Return (X, Y) of the center of cell containing provided text 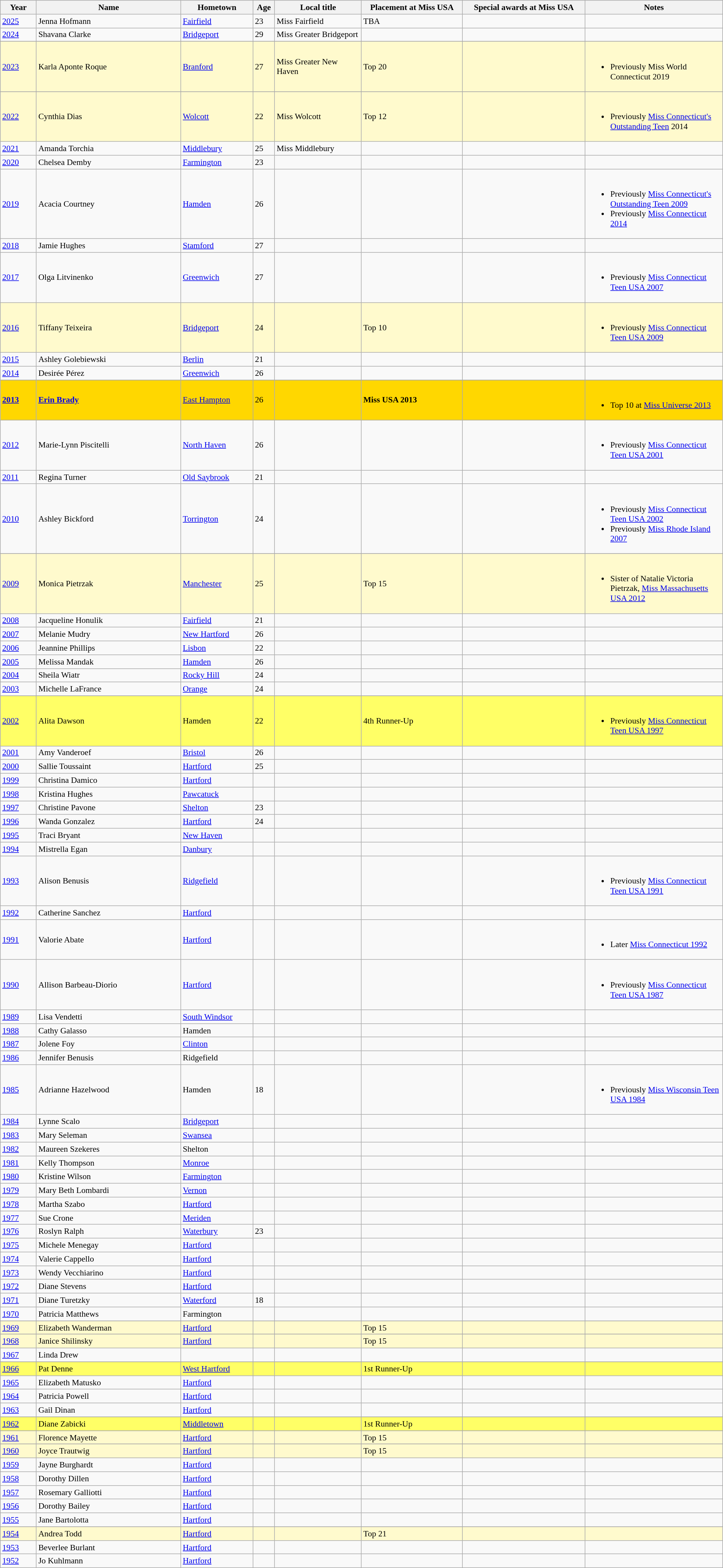
1971 (19, 1300)
2013 (19, 400)
Age (264, 7)
2017 (19, 278)
Melanie Mudry (109, 634)
1993 (19, 881)
1988 (19, 1031)
1992 (19, 913)
29 (264, 35)
South Windsor (217, 1017)
1972 (19, 1287)
Joyce Trautwig (109, 1451)
Jo Kuhlmann (109, 1561)
Jeannine Phillips (109, 648)
Kristine Wilson (109, 1177)
Diane Zabicki (109, 1424)
Andrea Todd (109, 1534)
Notes (654, 7)
Amy Vanderoef (109, 753)
Jennifer Benusis (109, 1058)
1966 (19, 1369)
Acacia Courtney (109, 204)
1983 (19, 1136)
Jayne Burghardt (109, 1465)
Special awards at Miss USA (524, 7)
Diane Stevens (109, 1287)
Karla Aponte Roque (109, 67)
1965 (19, 1383)
Miss Greater Bridgeport (318, 35)
Hometown (217, 7)
Tiffany Teixeira (109, 328)
Patricia Powell (109, 1396)
2018 (19, 246)
1990 (19, 985)
Clinton (217, 1044)
Meriden (217, 1218)
2012 (19, 445)
Valorie Abate (109, 940)
2008 (19, 621)
Miss USA 2013 (412, 400)
Branford (217, 67)
Allison Barbeau-Diorio (109, 985)
2021 (19, 149)
Melissa Mandak (109, 662)
1982 (19, 1149)
Valerie Cappello (109, 1259)
Old Saybrook (217, 477)
Previously Miss Connecticut Teen USA 2001 (654, 445)
1973 (19, 1273)
Mary Beth Lombardi (109, 1190)
Jamie Hughes (109, 246)
Amanda Torchia (109, 149)
Martha Szabo (109, 1204)
Later Miss Connecticut 1992 (654, 940)
Janice Shilinsky (109, 1341)
2022 (19, 117)
Rosemary Galliotti (109, 1492)
Top 10 (412, 328)
Roslyn Ralph (109, 1232)
Previously Miss Connecticut Teen USA 1991 (654, 881)
Previously Miss Connecticut's Outstanding Teen 2014 (654, 117)
1986 (19, 1058)
1974 (19, 1259)
Shavana Clarke (109, 35)
Traci Bryant (109, 835)
Christine Pavone (109, 808)
1980 (19, 1177)
Previously Miss Connecticut Teen USA 1997 (654, 721)
Previously Miss Connecticut Teen USA 2009 (654, 328)
Michele Menegay (109, 1245)
Catherine Sanchez (109, 913)
Elizabeth Wanderman (109, 1328)
Alison Benusis (109, 881)
Top 12 (412, 117)
1994 (19, 849)
Pawcatuck (217, 794)
1968 (19, 1341)
Year (19, 7)
Top 20 (412, 67)
Placement at Miss USA (412, 7)
Wanda Gonzalez (109, 822)
Danbury (217, 849)
Middlebury (217, 149)
2016 (19, 328)
Waterford (217, 1300)
4th Runner-Up (412, 721)
2015 (19, 360)
2003 (19, 689)
1987 (19, 1044)
2024 (19, 35)
1964 (19, 1396)
Diane Turetzky (109, 1300)
Previously Miss Connecticut Teen USA 1987 (654, 985)
1970 (19, 1314)
1962 (19, 1424)
1979 (19, 1190)
1995 (19, 835)
Ashley Golebiewski (109, 360)
1998 (19, 794)
Berlin (217, 360)
1991 (19, 940)
Previously Miss Connecticut Teen USA 2007 (654, 278)
1963 (19, 1410)
Sister of Natalie Victoria Pietrzak, Miss Massachusetts USA 2012 (654, 584)
Stamford (217, 246)
Adrianne Hazelwood (109, 1090)
Miss Greater New Haven (318, 67)
1984 (19, 1122)
1952 (19, 1561)
Olga Litvinenko (109, 278)
1977 (19, 1218)
Middletown (217, 1424)
Sheila Wiatr (109, 675)
Previously Miss Wisconsin Teen USA 1984 (654, 1090)
2001 (19, 753)
1954 (19, 1534)
2025 (19, 21)
North Haven (217, 445)
2002 (19, 721)
Swansea (217, 1136)
Mary Seleman (109, 1136)
2023 (19, 67)
Previously Miss World Connecticut 2019 (654, 67)
1969 (19, 1328)
Vernon (217, 1190)
Miss Fairfield (318, 21)
Lisa Vendetti (109, 1017)
Top 10 at Miss Universe 2013 (654, 400)
Monica Pietrzak (109, 584)
Local title (318, 7)
Previously Miss Connecticut Teen USA 2002Previously Miss Rhode Island 2007 (654, 519)
1959 (19, 1465)
Name (109, 7)
1989 (19, 1017)
Florence Mayette (109, 1438)
Dorothy Bailey (109, 1506)
Maureen Szekeres (109, 1149)
Torrington (217, 519)
Lynne Scalo (109, 1122)
2014 (19, 373)
1978 (19, 1204)
Elizabeth Matusko (109, 1383)
1975 (19, 1245)
1961 (19, 1438)
East Hampton (217, 400)
TBA (412, 21)
Miss Wolcott (318, 117)
Wendy Vecchiarino (109, 1273)
Wolcott (217, 117)
Linda Drew (109, 1355)
1996 (19, 822)
1960 (19, 1451)
Beverlee Burlant (109, 1548)
Top 21 (412, 1534)
Gail Dinan (109, 1410)
2009 (19, 584)
Kelly Thompson (109, 1163)
Monroe (217, 1163)
2004 (19, 675)
Erin Brady (109, 400)
2007 (19, 634)
Sue Crone (109, 1218)
Jenna Hofmann (109, 21)
Desirée Pérez (109, 373)
1953 (19, 1548)
1958 (19, 1479)
1967 (19, 1355)
2019 (19, 204)
Previously Miss Connecticut's Outstanding Teen 2009Previously Miss Connecticut 2014 (654, 204)
1999 (19, 781)
2006 (19, 648)
1956 (19, 1506)
Pat Denne (109, 1369)
Sallie Toussaint (109, 767)
Cynthia Dias (109, 117)
Rocky Hill (217, 675)
Patricia Matthews (109, 1314)
1955 (19, 1520)
Marie-Lynn Piscitelli (109, 445)
New Haven (217, 835)
Lisbon (217, 648)
Michelle LaFrance (109, 689)
2020 (19, 162)
Christina Damico (109, 781)
2000 (19, 767)
Regina Turner (109, 477)
Miss Middlebury (318, 149)
Kristina Hughes (109, 794)
Waterbury (217, 1232)
Mistrella Egan (109, 849)
Jacqueline Honulik (109, 621)
Ashley Bickford (109, 519)
Jolene Foy (109, 1044)
West Hartford (217, 1369)
2011 (19, 477)
Cathy Galasso (109, 1031)
1957 (19, 1492)
Alita Dawson (109, 721)
New Hartford (217, 634)
Dorothy Dillen (109, 1479)
Jane Bartolotta (109, 1520)
1997 (19, 808)
1985 (19, 1090)
2010 (19, 519)
Manchester (217, 584)
Bristol (217, 753)
1976 (19, 1232)
1981 (19, 1163)
Orange (217, 689)
Chelsea Demby (109, 162)
2005 (19, 662)
